Extract the (x, y) coordinate from the center of the cell holding the provided text.  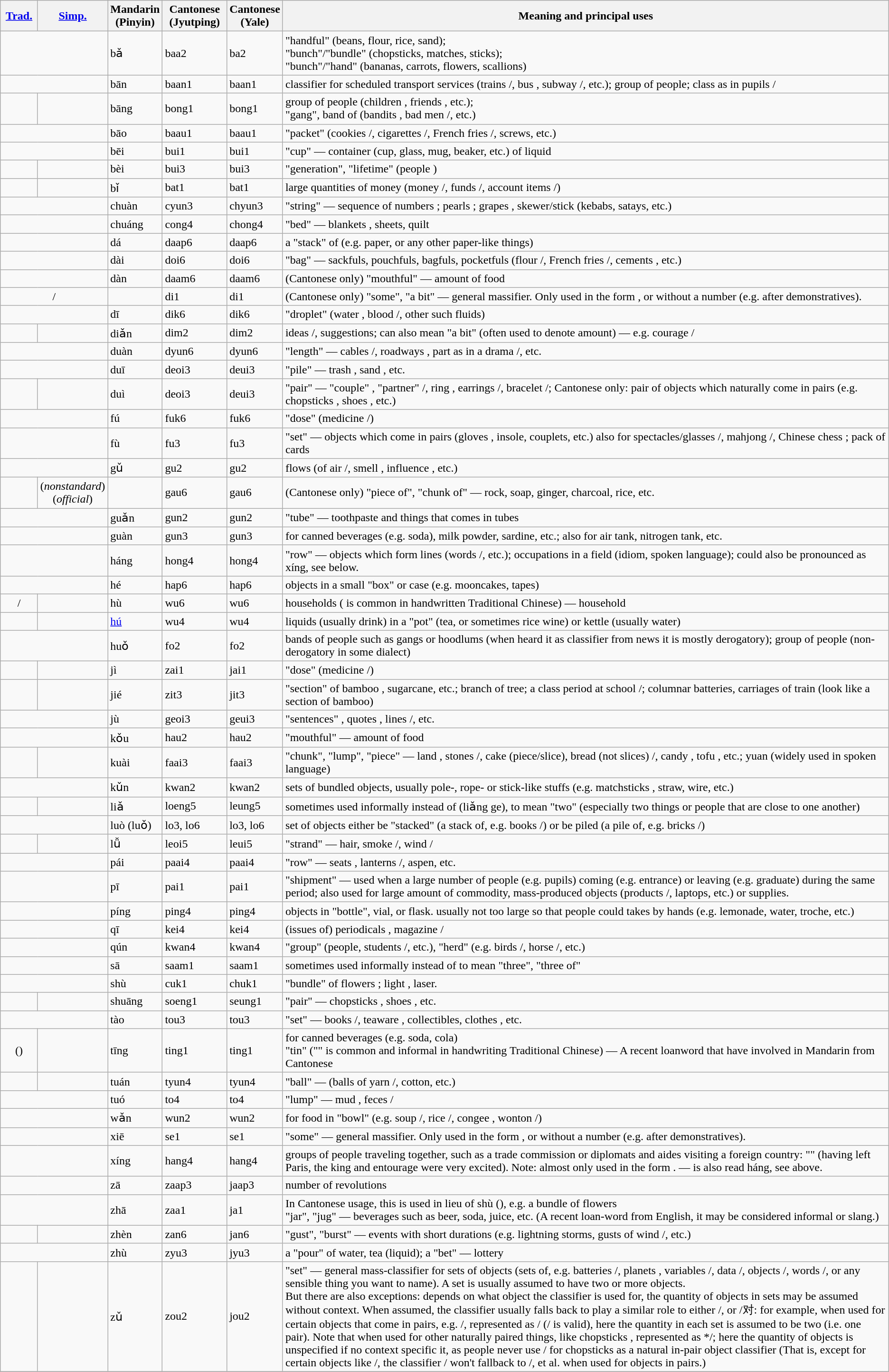
objects in "bottle", vial, or flask. usually not too large so that people could takes by hands (e.g. lemonade, water, troche, etc.) (586, 911)
(nonstandard) (official) (73, 493)
tào (135, 1019)
leung5 (255, 806)
pái (135, 862)
Meaning and principal uses (586, 16)
chong4 (255, 224)
leui5 (255, 844)
chyun3 (255, 206)
"generation", "lifetime" (people ) (586, 169)
sometimes used informally instead of (liǎng ge), to mean "two" (especially two things or people that are close to one another) (586, 806)
jaap3 (255, 1185)
"cup" — container (cup, glass, mug, beaker, etc.) of liquid (586, 151)
"packet" (cookies /, cigarettes /, French fries /, screws, etc.) (586, 133)
"set" — books /, teaware , collectibles, clothes , etc. (586, 1019)
jì (135, 670)
"droplet" (water , blood /, other such fluids) (586, 314)
luò (luǒ) (135, 825)
"ball" — (balls of yarn /, cotton, etc.) (586, 1081)
liǎ (135, 806)
"bed" — blankets , sheets, quilt (586, 224)
jan6 (255, 1234)
geoi3 (195, 719)
zai1 (195, 670)
fú (135, 419)
sets of bundled objects, usually pole-, rope- or stick-like stuffs (e.g. matchsticks , straw, wire, etc.) (586, 787)
(Cantonese only) "mouthful" — amount of food (586, 278)
zā (135, 1185)
classifier for scheduled transport services (trains /, bus , subway /, etc.); group of people; class as in pupils / (586, 84)
sā (135, 965)
for canned beverages (e.g. soda), milk powder, sardine, etc.; also for air tank, nitrogen tank, etc. (586, 536)
chuk1 (255, 983)
geui3 (255, 719)
"gust", "burst" — events with short durations (e.g. lightning storms, gusts of wind /, etc.) (586, 1234)
bāng (135, 108)
ideas /, suggestions; can also mean "a bit" (often used to denote amount) — e.g. courage / (586, 333)
"mouthful" — amount of food (586, 738)
pī (135, 886)
bān (135, 84)
Simp. (73, 16)
ba2 (255, 53)
"set" — objects which come in pairs (gloves , insole, couplets, etc.) also for spectacles/glasses /, mahjong /, Chinese chess ; pack of cards (586, 443)
"tube" — toothpaste and things that comes in tubes (586, 518)
"bundle" of flowers ; light , laser. (586, 983)
xíng (135, 1161)
píng (135, 911)
baa2 (195, 53)
households ( is common in handwritten Traditional Chinese) — household (586, 603)
chuáng (135, 224)
"group" (people, students /, etc.), "herd" (e.g. birds /, horse /, etc.) (586, 947)
guǎn (135, 518)
group of people (children , friends , etc.);"gang", band of (bandits , bad men /, etc.) (586, 108)
loeng5 (195, 806)
"strand" — hair, smoke /, wind / (586, 844)
leoi5 (195, 844)
cuk1 (195, 983)
zit3 (195, 695)
zǔ (135, 1316)
tuó (135, 1099)
cong4 (195, 224)
seung1 (255, 1001)
"row" — seats , lanterns /, aspen, etc. (586, 862)
dàn (135, 278)
liquids (usually drink) in a "pot" (tea, or sometimes rice wine) or kettle (usually water) (586, 621)
shuāng (135, 1001)
"bag" — sackfuls, pouchfuls, bagfuls, pocketfuls (flour /, French fries /, cements , etc.) (586, 260)
a "pour" of water, tea (liquid); a "bet" — lottery (586, 1252)
jou2 (255, 1316)
duì (135, 394)
kuài (135, 762)
bāo (135, 133)
hù (135, 603)
"length" — cables /, roadways , part as in a drama /, etc. (586, 352)
(Cantonese only) "some", "a bit" — general massifier. Only used in the form , or without a number (e.g. after demonstratives). (586, 296)
hú (135, 621)
Cantonese(Yale) (255, 16)
gǔ (135, 468)
soeng1 (195, 1001)
jit3 (255, 695)
Cantonese (Jyutping) (195, 16)
sometimes used informally instead of to mean "three", "three of" (586, 965)
zyu3 (195, 1252)
dá (135, 242)
diǎn (135, 333)
zou2 (195, 1316)
zaa1 (195, 1210)
jyu3 (255, 1252)
jié (135, 695)
ja1 (255, 1210)
duàn (135, 352)
(Cantonese only) "piece of", "chunk of" — rock, soap, ginger, charcoal, rice, etc. (586, 493)
"pair" — chopsticks , shoes , etc. (586, 1001)
kǔn (135, 787)
lǚ (135, 844)
zaap3 (195, 1185)
xiē (135, 1136)
"handful" (beans, flour, rice, sand);"bunch"/"bundle" (chopsticks, matches, sticks);"bunch"/"hand" (bananas, carrots, flowers, scallions) (586, 53)
huǒ (135, 646)
set of objects either be "stacked" (a stack of, e.g. books /) or be piled (a pile of, e.g. bricks /) (586, 825)
dī (135, 314)
bēi (135, 151)
fù (135, 443)
bǎ (135, 53)
duī (135, 370)
háng (135, 561)
chuàn (135, 206)
number of revolutions (586, 1185)
jai1 (255, 670)
qún (135, 947)
"lump" — mud , feces / (586, 1099)
cyun3 (195, 206)
"row" — objects which form lines (words /, etc.); occupations in a field (idiom, spoken language); could also be pronounced as xíng, see below. (586, 561)
"some" — general massifier. Only used in the form , or without a number (e.g. after demonstratives). (586, 1136)
bǐ (135, 188)
flows (of air /, smell , influence , etc.) (586, 468)
"pile" — trash , sand , etc. (586, 370)
() (19, 1050)
wǎn (135, 1118)
zhèn (135, 1234)
qī (135, 929)
for food in "bowl" (e.g. soup /, rice /, congee , wonton /) (586, 1118)
zhù (135, 1252)
Trad. (19, 16)
kǒu (135, 738)
Mandarin(Pinyin) (135, 16)
shù (135, 983)
a "stack" of (e.g. paper, or any other paper-like things) (586, 242)
"string" — sequence of numbers ; pearls ; grapes , skewer/stick (kebabs, satays, etc.) (586, 206)
zan6 (195, 1234)
(issues of) periodicals , magazine / (586, 929)
objects in a small "box" or case (e.g. mooncakes, tapes) (586, 585)
guàn (135, 536)
tuán (135, 1081)
"chunk", "lump", "piece" — land , stones /, cake (piece/slice), bread (not slices) /, candy , tofu , etc.; yuan (widely used in spoken language) (586, 762)
"sentences" , quotes , lines /, etc. (586, 719)
large quantities of money (money /, funds /, account items /) (586, 188)
bèi (135, 169)
dài (135, 260)
tīng (135, 1050)
zhā (135, 1210)
jù (135, 719)
hé (135, 585)
